Capture the cell that displays the provided text and extract its (X, Y) central coordinate. 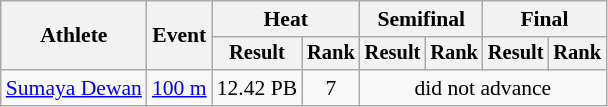
Heat (286, 19)
7 (331, 88)
did not advance (483, 88)
Athlete (74, 36)
Semifinal (422, 19)
12.42 PB (258, 88)
100 m (180, 88)
Final (544, 19)
Sumaya Dewan (74, 88)
Event (180, 36)
